Return (x, y) of the center of cell containing provided text 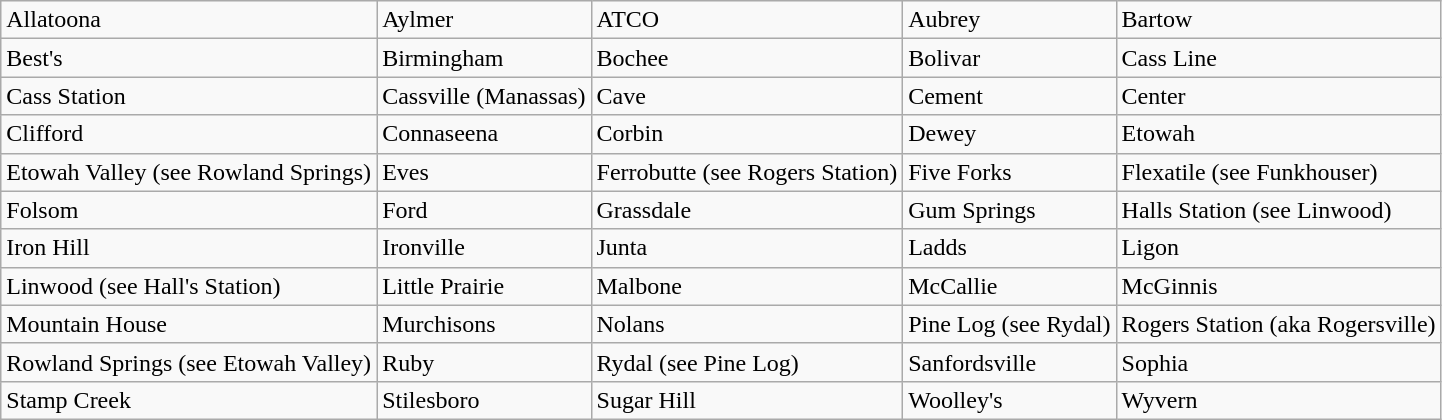
Iron Hill (189, 248)
Gum Springs (1010, 210)
Best's (189, 58)
Ferrobutte (see Rogers Station) (747, 172)
Allatoona (189, 20)
Junta (747, 248)
Flexatile (see Funkhouser) (1278, 172)
Bartow (1278, 20)
Bolivar (1010, 58)
Halls Station (see Linwood) (1278, 210)
Stamp Creek (189, 400)
Cement (1010, 96)
McCallie (1010, 286)
Sophia (1278, 362)
Corbin (747, 134)
Dewey (1010, 134)
Birmingham (484, 58)
Sanfordsville (1010, 362)
Connaseena (484, 134)
Cave (747, 96)
Clifford (189, 134)
Cass Line (1278, 58)
Pine Log (see Rydal) (1010, 324)
Ladds (1010, 248)
Cass Station (189, 96)
Ligon (1278, 248)
Ironville (484, 248)
McGinnis (1278, 286)
Ford (484, 210)
Linwood (see Hall's Station) (189, 286)
Mountain House (189, 324)
Rydal (see Pine Log) (747, 362)
Ruby (484, 362)
Center (1278, 96)
Etowah Valley (see Rowland Springs) (189, 172)
Murchisons (484, 324)
Woolley's (1010, 400)
Nolans (747, 324)
Aylmer (484, 20)
Rogers Station (aka Rogersville) (1278, 324)
Wyvern (1278, 400)
Rowland Springs (see Etowah Valley) (189, 362)
Cassville (Manassas) (484, 96)
ATCO (747, 20)
Grassdale (747, 210)
Stilesboro (484, 400)
Five Forks (1010, 172)
Etowah (1278, 134)
Eves (484, 172)
Bochee (747, 58)
Sugar Hill (747, 400)
Folsom (189, 210)
Malbone (747, 286)
Aubrey (1010, 20)
Little Prairie (484, 286)
